From the cell containing the given text, extract its center point as [X, Y] coordinate. 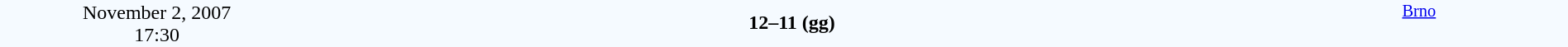
Brno [1419, 23]
12–11 (gg) [791, 22]
November 2, 200717:30 [157, 23]
